Output the [x, y] coordinate of the center of the cell containing the given text.  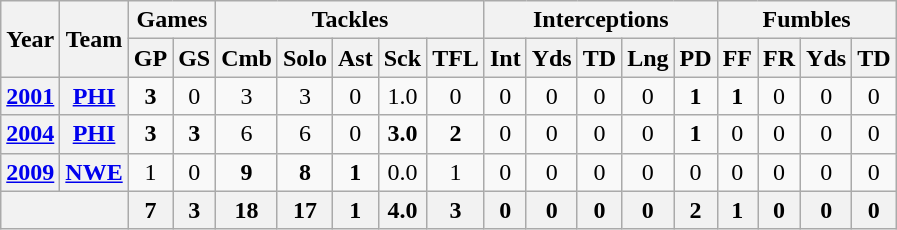
Int [505, 58]
Lng [648, 58]
PD [696, 58]
TFL [456, 58]
NWE [94, 172]
9 [247, 172]
4.0 [402, 210]
Fumbles [806, 20]
Interceptions [600, 20]
2004 [30, 134]
GS [194, 58]
Cmb [247, 58]
FF [737, 58]
0.0 [402, 172]
Year [30, 39]
GP [150, 58]
Ast [356, 58]
1.0 [402, 96]
17 [304, 210]
FR [780, 58]
Games [172, 20]
18 [247, 210]
Tackles [350, 20]
7 [150, 210]
3.0 [402, 134]
Sck [402, 58]
Team [94, 39]
2001 [30, 96]
8 [304, 172]
2009 [30, 172]
Solo [304, 58]
